For the text-containing cell, return its midpoint in (x, y) coordinate format. 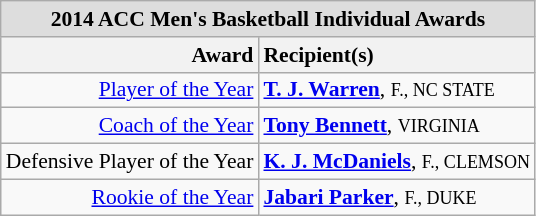
Player of the Year (130, 90)
K. J. McDaniels, F., CLEMSON (396, 162)
Recipient(s) (396, 55)
Award (130, 55)
Tony Bennett, VIRGINIA (396, 126)
2014 ACC Men's Basketball Individual Awards (268, 19)
Rookie of the Year (130, 197)
Defensive Player of the Year (130, 162)
Coach of the Year (130, 126)
T. J. Warren, F., NC STATE (396, 90)
Jabari Parker, F., DUKE (396, 197)
